Locate the cell with the specified text and output its (x, y) center coordinate. 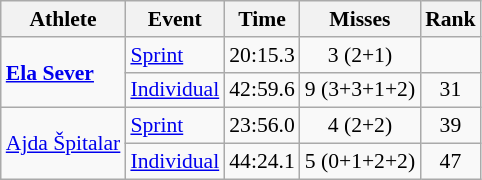
47 (450, 162)
9 (3+3+1+2) (360, 90)
23:56.0 (262, 126)
39 (450, 126)
20:15.3 (262, 55)
Rank (450, 19)
Misses (360, 19)
Time (262, 19)
31 (450, 90)
Event (174, 19)
Athlete (64, 19)
5 (0+1+2+2) (360, 162)
Ajda Špitalar (64, 144)
42:59.6 (262, 90)
44:24.1 (262, 162)
3 (2+1) (360, 55)
4 (2+2) (360, 126)
Ela Sever (64, 72)
